Output the (X, Y) coordinate of the center of the cell containing the given text.  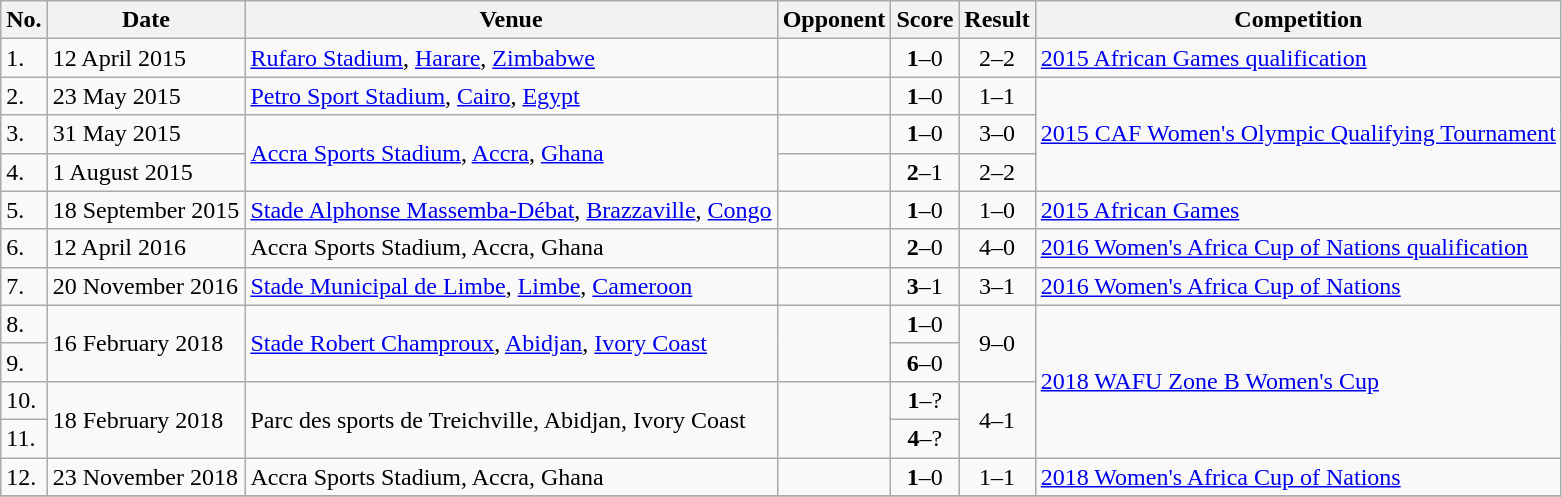
Stade Robert Champroux, Abidjan, Ivory Coast (511, 343)
4–1 (997, 419)
3. (24, 134)
16 February 2018 (146, 343)
31 May 2015 (146, 134)
Competition (1298, 20)
1. (24, 58)
5. (24, 210)
2–1 (925, 172)
4. (24, 172)
Stade Alphonse Massemba-Débat, Brazzaville, Congo (511, 210)
2018 Women's Africa Cup of Nations (1298, 477)
23 November 2018 (146, 477)
11. (24, 438)
Date (146, 20)
23 May 2015 (146, 96)
9. (24, 362)
12. (24, 477)
2015 African Games qualification (1298, 58)
2015 African Games (1298, 210)
No. (24, 20)
Rufaro Stadium, Harare, Zimbabwe (511, 58)
3–0 (997, 134)
2018 WAFU Zone B Women's Cup (1298, 381)
18 February 2018 (146, 419)
2016 Women's Africa Cup of Nations qualification (1298, 248)
6–0 (925, 362)
2–0 (925, 248)
18 September 2015 (146, 210)
Parc des sports de Treichville, Abidjan, Ivory Coast (511, 419)
2016 Women's Africa Cup of Nations (1298, 286)
2. (24, 96)
4–0 (997, 248)
Venue (511, 20)
Petro Sport Stadium, Cairo, Egypt (511, 96)
10. (24, 400)
Result (997, 20)
20 November 2016 (146, 286)
6. (24, 248)
8. (24, 324)
12 April 2015 (146, 58)
9–0 (997, 343)
2015 CAF Women's Olympic Qualifying Tournament (1298, 134)
7. (24, 286)
Score (925, 20)
Opponent (834, 20)
12 April 2016 (146, 248)
1 August 2015 (146, 172)
Stade Municipal de Limbe, Limbe, Cameroon (511, 286)
1–? (925, 400)
4–? (925, 438)
